Return the [X, Y] coordinate for the center point of the cell that contains the specified text.  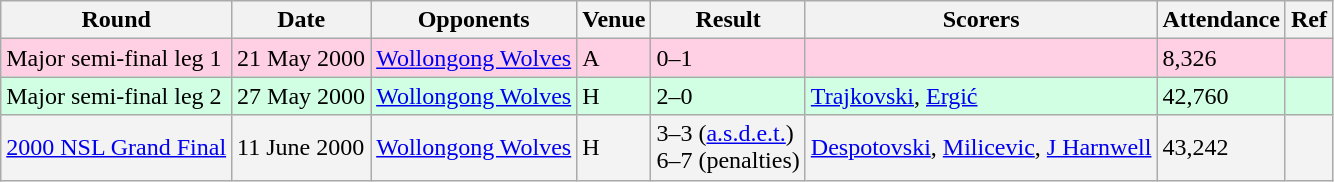
Major semi-final leg 1 [116, 58]
11 June 2000 [302, 148]
2–0 [728, 96]
0–1 [728, 58]
Round [116, 20]
42,760 [1221, 96]
Ref [1308, 20]
8,326 [1221, 58]
Despotovski, Milicevic, J Harnwell [981, 148]
2000 NSL Grand Final [116, 148]
Scorers [981, 20]
Trajkovski, Ergić [981, 96]
27 May 2000 [302, 96]
Venue [614, 20]
21 May 2000 [302, 58]
3–3 (a.s.d.e.t.)6–7 (penalties) [728, 148]
Opponents [474, 20]
Major semi-final leg 2 [116, 96]
43,242 [1221, 148]
Attendance [1221, 20]
Date [302, 20]
A [614, 58]
Result [728, 20]
